Return the (x, y) coordinate for the center point of the cell that contains the specified text.  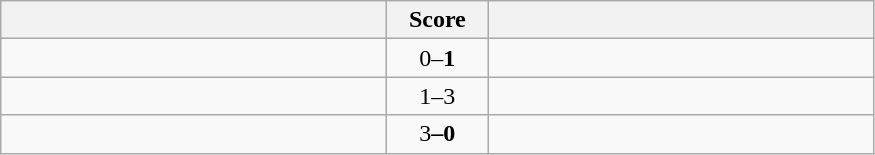
Score (438, 20)
0–1 (438, 58)
1–3 (438, 96)
3–0 (438, 134)
